Provide the [X, Y] coordinate of the cell's center where the given text is located.  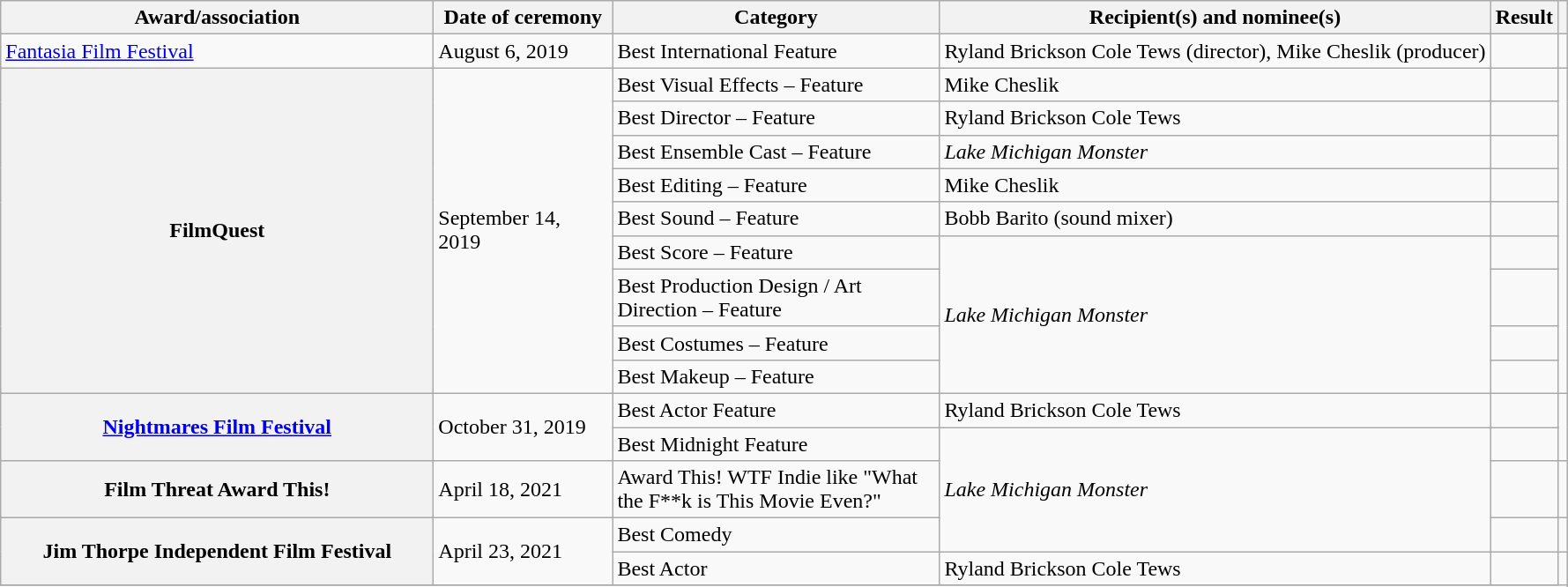
Best Actor [776, 568]
Recipient(s) and nominee(s) [1215, 18]
Best Sound – Feature [776, 219]
Result [1524, 18]
Best Makeup – Feature [776, 376]
April 18, 2021 [524, 490]
April 23, 2021 [524, 552]
Award/association [217, 18]
Best Editing – Feature [776, 185]
Best Score – Feature [776, 252]
Best Costumes – Feature [776, 343]
Award This! WTF Indie like "What the F**k is This Movie Even?" [776, 490]
August 6, 2019 [524, 51]
Film Threat Award This! [217, 490]
Best International Feature [776, 51]
Bobb Barito (sound mixer) [1215, 219]
Date of ceremony [524, 18]
Best Actor Feature [776, 410]
FilmQuest [217, 231]
Fantasia Film Festival [217, 51]
Best Production Design / Art Direction – Feature [776, 298]
Category [776, 18]
Best Director – Feature [776, 118]
Nightmares Film Festival [217, 427]
Best Comedy [776, 535]
Ryland Brickson Cole Tews (director), Mike Cheslik (producer) [1215, 51]
Best Ensemble Cast – Feature [776, 152]
Best Visual Effects – Feature [776, 85]
October 31, 2019 [524, 427]
Best Midnight Feature [776, 443]
September 14, 2019 [524, 231]
Jim Thorpe Independent Film Festival [217, 552]
